Provide the [x, y] coordinate of the cell's center where the given text is located.  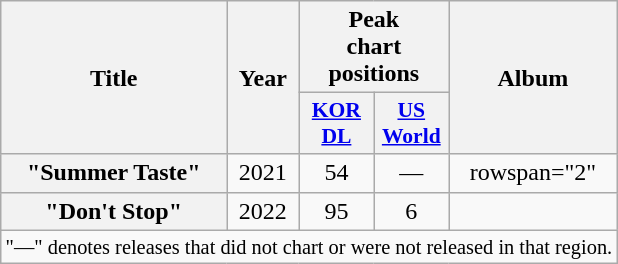
Title [114, 78]
2021 [263, 173]
USWorld [412, 124]
95 [336, 211]
— [412, 173]
Peakchartpositions [374, 47]
2022 [263, 211]
Year [263, 78]
"—" denotes releases that did not chart or were not released in that region. [309, 247]
54 [336, 173]
"Don't Stop" [114, 211]
Album [533, 78]
KORDL [336, 124]
6 [412, 211]
rowspan="2" [533, 173]
"Summer Taste" [114, 173]
